Extract the (x, y) coordinate from the center of the cell holding the provided text.  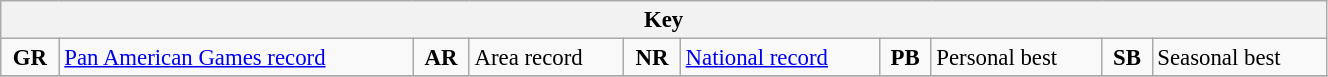
National record (780, 58)
AR (442, 58)
Area record (546, 58)
Pan American Games record (236, 58)
Seasonal best (1239, 58)
NR (652, 58)
Key (664, 20)
GR (30, 58)
SB (1127, 58)
PB (905, 58)
Personal best (1016, 58)
